Search for the cell housing the specified text and yield its (x, y) center coordinate. 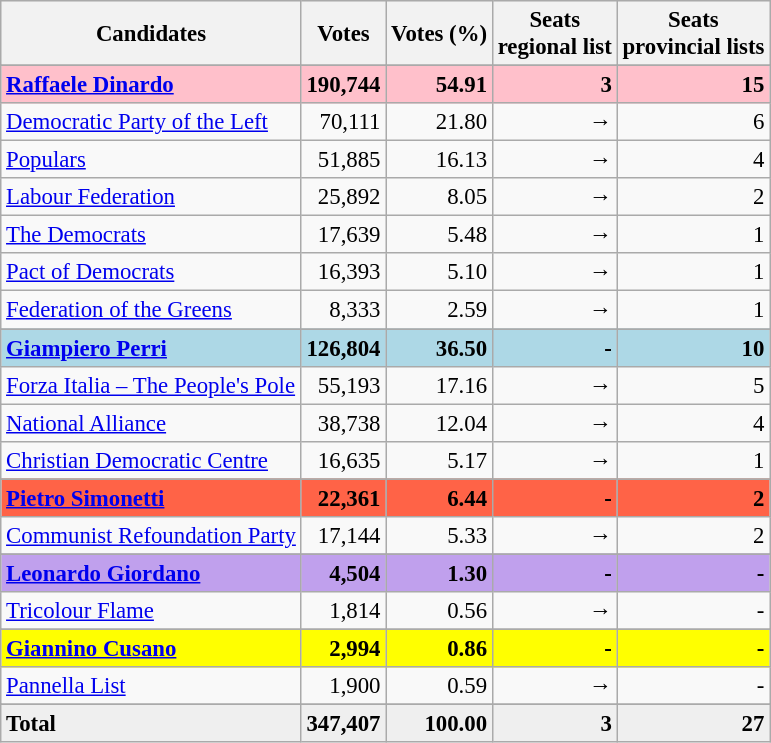
12.04 (440, 423)
Pietro Simonetti (151, 498)
6 (694, 122)
2,994 (344, 648)
22,361 (344, 498)
Communist Refoundation Party (151, 536)
5.10 (440, 273)
0.59 (440, 686)
Democratic Party of the Left (151, 122)
36.50 (440, 348)
55,193 (344, 385)
Pannella List (151, 686)
2.59 (440, 310)
51,885 (344, 160)
Giannino Cusano (151, 648)
5 (694, 385)
70,111 (344, 122)
Christian Democratic Centre (151, 460)
5.48 (440, 235)
16.13 (440, 160)
5.17 (440, 460)
Seatsregional list (554, 34)
Total (151, 724)
1.30 (440, 573)
The Democrats (151, 235)
Populars (151, 160)
17,144 (344, 536)
Federation of the Greens (151, 310)
Seatsprovincial lists (694, 34)
190,744 (344, 85)
21.80 (440, 122)
8.05 (440, 197)
Votes (344, 34)
Forza Italia – The People's Pole (151, 385)
Labour Federation (151, 197)
5.33 (440, 536)
Giampiero Perri (151, 348)
16,393 (344, 273)
0.86 (440, 648)
0.56 (440, 611)
126,804 (344, 348)
38,738 (344, 423)
100.00 (440, 724)
Tricolour Flame (151, 611)
347,407 (344, 724)
54.91 (440, 85)
1,814 (344, 611)
Pact of Democrats (151, 273)
17,639 (344, 235)
16,635 (344, 460)
25,892 (344, 197)
Leonardo Giordano (151, 573)
National Alliance (151, 423)
6.44 (440, 498)
10 (694, 348)
Raffaele Dinardo (151, 85)
15 (694, 85)
Candidates (151, 34)
27 (694, 724)
1,900 (344, 686)
4,504 (344, 573)
17.16 (440, 385)
Votes (%) (440, 34)
8,333 (344, 310)
